Identify which cell holds the provided text, then report its (X, Y) central coordinate. 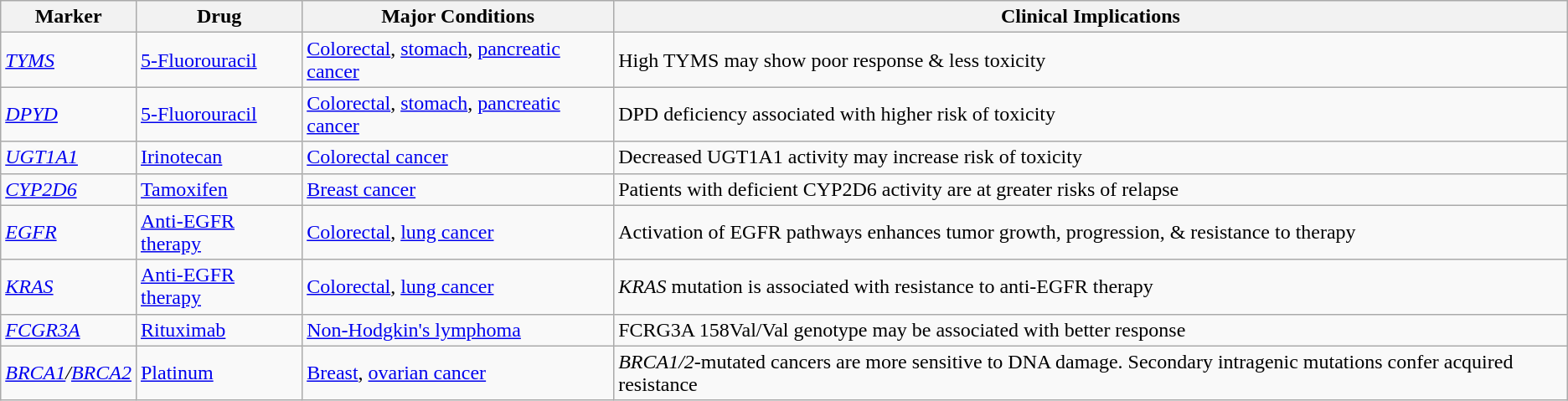
Patients with deficient CYP2D6 activity are at greater risks of relapse (1091, 189)
Major Conditions (458, 17)
Platinum (219, 373)
Tamoxifen (219, 189)
DPD deficiency associated with higher risk of toxicity (1091, 114)
Colorectal cancer (458, 157)
Activation of EGFR pathways enhances tumor growth, progression, & resistance to therapy (1091, 233)
Marker (69, 17)
UGT1A1 (69, 157)
KRAS mutation is associated with resistance to anti-EGFR therapy (1091, 286)
CYP2D6 (69, 189)
High TYMS may show poor response & less toxicity (1091, 60)
Rituximab (219, 330)
Breast, ovarian cancer (458, 373)
EGFR (69, 233)
BRCA1/2-mutated cancers are more sensitive to DNA damage. Secondary intragenic mutations confer acquired resistance (1091, 373)
Decreased UGT1A1 activity may increase risk of toxicity (1091, 157)
KRAS (69, 286)
BRCA1/BRCA2 (69, 373)
Non-Hodgkin's lymphoma (458, 330)
TYMS (69, 60)
FCRG3A 158Val/Val genotype may be associated with better response (1091, 330)
Clinical Implications (1091, 17)
Breast cancer (458, 189)
DPYD (69, 114)
FCGR3A (69, 330)
Irinotecan (219, 157)
Drug (219, 17)
